Return [x, y] of the center of cell containing provided text 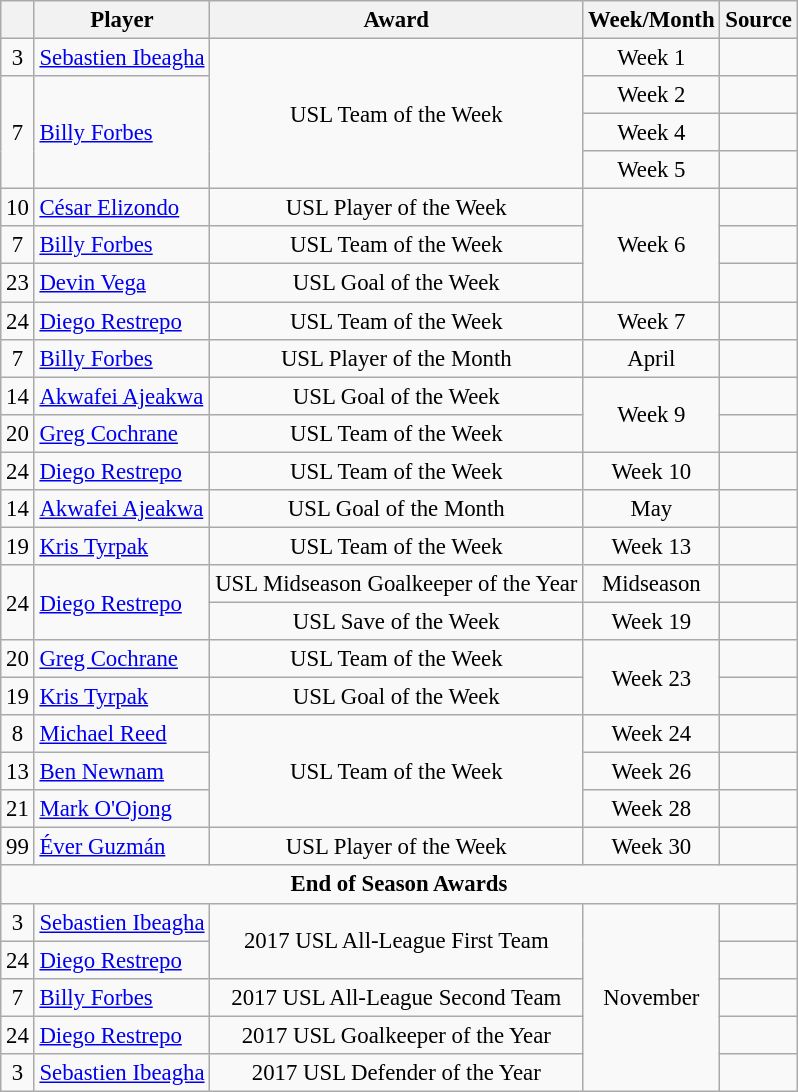
Week 2 [652, 95]
99 [18, 847]
Week 6 [652, 246]
Devin Vega [122, 283]
13 [18, 772]
Week 1 [652, 58]
Source [758, 20]
2017 USL All-League First Team [396, 940]
Éver Guzmán [122, 847]
April [652, 358]
Week 28 [652, 809]
USL Midseason Goalkeeper of the Year [396, 584]
César Elizondo [122, 208]
23 [18, 283]
Week 10 [652, 471]
Week 23 [652, 678]
Week/Month [652, 20]
Player [122, 20]
2017 USL All-League Second Team [396, 997]
Ben Newnam [122, 772]
8 [18, 734]
USL Save of the Week [396, 621]
Week 13 [652, 546]
2017 USL Defender of the Year [396, 1073]
Award [396, 20]
21 [18, 809]
May [652, 509]
10 [18, 208]
USL Player of the Month [396, 358]
Week 30 [652, 847]
End of Season Awards [399, 885]
2017 USL Goalkeeper of the Year [396, 1035]
Week 24 [652, 734]
Week 19 [652, 621]
USL Goal of the Month [396, 509]
Midseason [652, 584]
Week 9 [652, 414]
November [652, 997]
Week 4 [652, 133]
Week 5 [652, 170]
Mark O'Ojong [122, 809]
Michael Reed [122, 734]
Week 26 [652, 772]
Week 7 [652, 321]
